Provide the [x, y] coordinate of the cell's center where the given text is located.  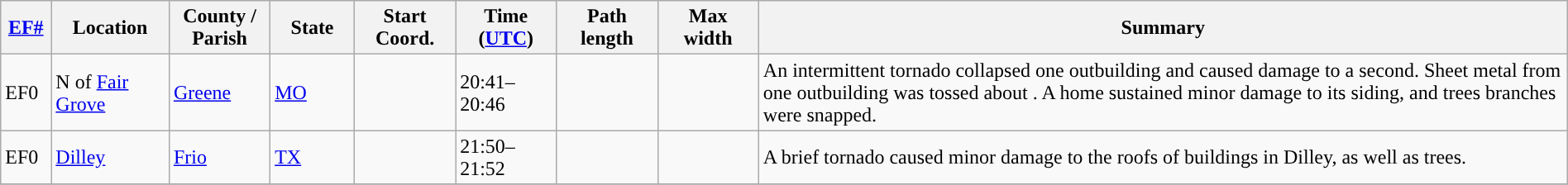
Frio [219, 157]
County / Parish [219, 28]
State [313, 28]
MO [313, 92]
Dilley [111, 157]
N of Fair Grove [111, 92]
Location [111, 28]
Path length [607, 28]
Start Coord. [404, 28]
A brief tornado caused minor damage to the roofs of buildings in Dilley, as well as trees. [1163, 157]
20:41–20:46 [506, 92]
Max width [708, 28]
EF# [26, 28]
Summary [1163, 28]
TX [313, 157]
Greene [219, 92]
21:50–21:52 [506, 157]
Time (UTC) [506, 28]
